Scan for the cell matching the given text and deliver its (x, y) coordinate at center. 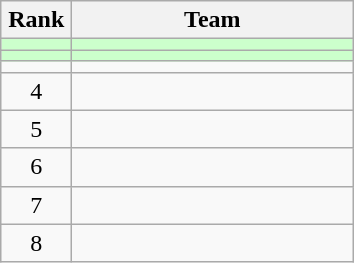
8 (36, 243)
5 (36, 129)
Team (212, 20)
Rank (36, 20)
7 (36, 205)
6 (36, 167)
4 (36, 91)
